Pinpoint the cell where the given text exists, returning its (X, Y) midpoint coordinate. 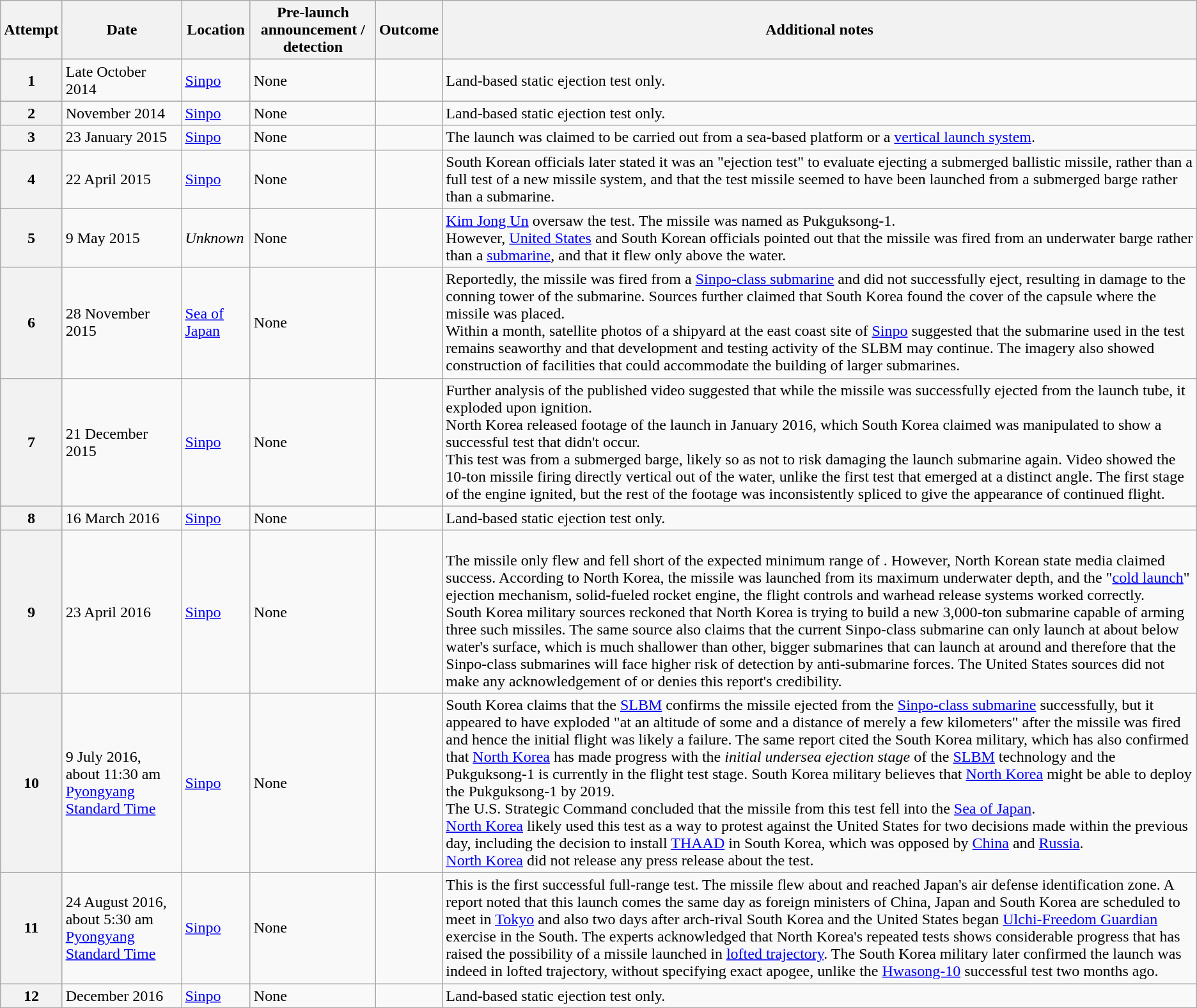
24 August 2016, about 5:30 am Pyongyang Standard Time (121, 927)
9 July 2016, about 11:30 am Pyongyang Standard Time (121, 783)
Attempt (31, 30)
The launch was claimed to be carried out from a sea-based platform or a vertical launch system. (820, 138)
12 (31, 996)
2 (31, 113)
Late October 2014 (121, 81)
November 2014 (121, 113)
11 (31, 927)
21 December 2015 (121, 442)
10 (31, 783)
6 (31, 322)
28 November 2015 (121, 322)
16 March 2016 (121, 518)
Pre-launch announcement / detection (313, 30)
Sea of Japan (216, 322)
5 (31, 238)
7 (31, 442)
Date (121, 30)
9 (31, 611)
9 May 2015 (121, 238)
23 April 2016 (121, 611)
December 2016 (121, 996)
8 (31, 518)
Unknown (216, 238)
1 (31, 81)
Outcome (409, 30)
4 (31, 179)
Additional notes (820, 30)
23 January 2015 (121, 138)
Location (216, 30)
3 (31, 138)
22 April 2015 (121, 179)
